Detect which cell encompasses the target text, then output its (X, Y) center coordinate. 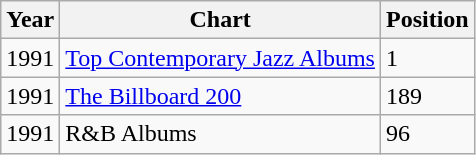
1 (427, 58)
R&B Albums (220, 134)
96 (427, 134)
Top Contemporary Jazz Albums (220, 58)
Position (427, 20)
The Billboard 200 (220, 96)
Chart (220, 20)
Year (30, 20)
189 (427, 96)
